For the text-containing cell, return its midpoint in [X, Y] coordinate format. 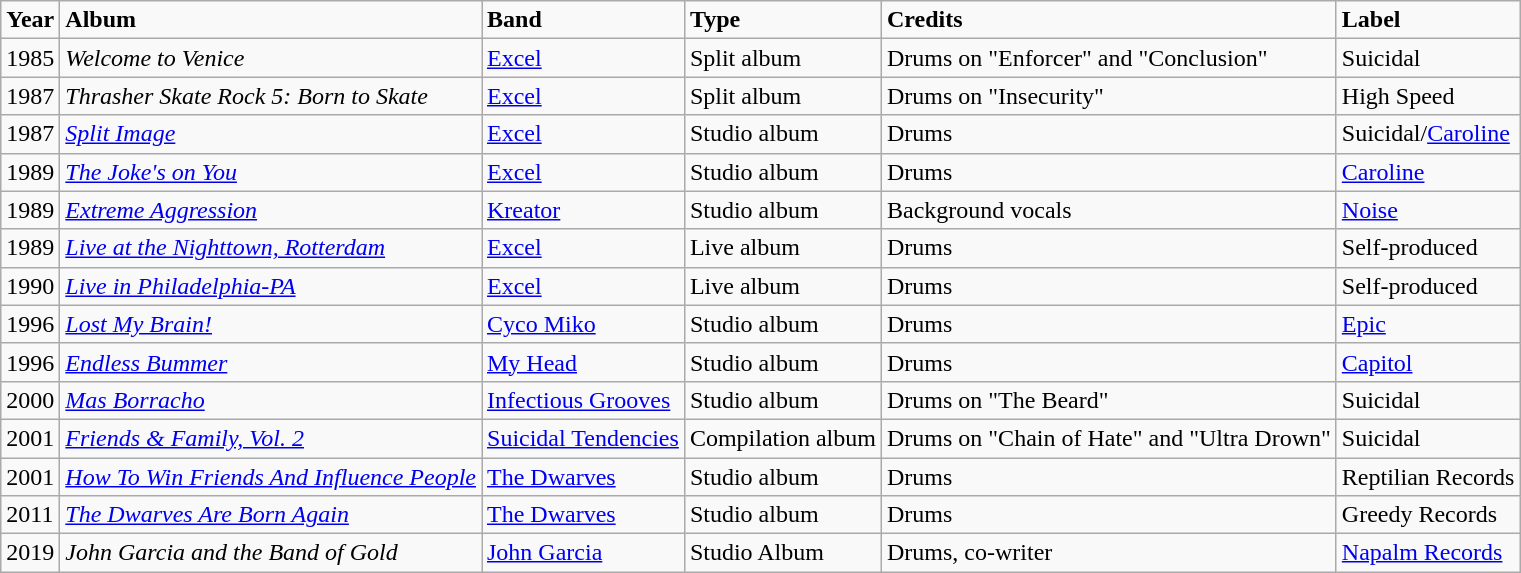
Band [584, 20]
The Dwarves Are Born Again [271, 515]
Lost My Brain! [271, 324]
Label [1428, 20]
Compilation album [782, 438]
How To Win Friends And Influence People [271, 477]
Mas Borracho [271, 400]
Studio Album [782, 553]
Napalm Records [1428, 553]
High Speed [1428, 96]
1985 [30, 58]
Drums, co-writer [1108, 553]
Infectious Grooves [584, 400]
The Joke's on You [271, 172]
2019 [30, 553]
Capitol [1428, 362]
Drums on "Insecurity" [1108, 96]
Album [271, 20]
Drums on "Enforcer" and "Conclusion" [1108, 58]
Split Image [271, 134]
Drums on "Chain of Hate" and "Ultra Drown" [1108, 438]
1990 [30, 286]
Background vocals [1108, 210]
2000 [30, 400]
John Garcia [584, 553]
Kreator [584, 210]
Caroline [1428, 172]
Year [30, 20]
Thrasher Skate Rock 5: Born to Skate [271, 96]
Drums on "The Beard" [1108, 400]
2011 [30, 515]
Reptilian Records [1428, 477]
Suicidal/Caroline [1428, 134]
Extreme Aggression [271, 210]
Suicidal Tendencies [584, 438]
Welcome to Venice [271, 58]
Endless Bummer [271, 362]
Credits [1108, 20]
Type [782, 20]
Live at the Nighttown, Rotterdam [271, 248]
John Garcia and the Band of Gold [271, 553]
My Head [584, 362]
Cyco Miko [584, 324]
Friends & Family, Vol. 2 [271, 438]
Live in Philadelphia-PA [271, 286]
Greedy Records [1428, 515]
Noise [1428, 210]
Epic [1428, 324]
